Capture the cell that displays the provided text and extract its (X, Y) central coordinate. 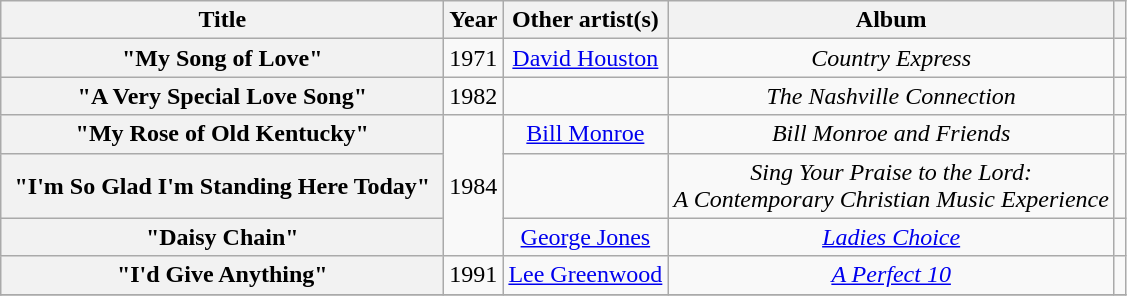
"A Very Special Love Song" (222, 96)
1982 (474, 96)
Other artist(s) (586, 20)
Bill Monroe (586, 134)
The Nashville Connection (892, 96)
"Daisy Chain" (222, 237)
Album (892, 20)
Lee Greenwood (586, 275)
"I'm So Glad I'm Standing Here Today" (222, 186)
"My Rose of Old Kentucky" (222, 134)
Year (474, 20)
"I'd Give Anything" (222, 275)
Country Express (892, 58)
1984 (474, 186)
Title (222, 20)
A Perfect 10 (892, 275)
George Jones (586, 237)
Ladies Choice (892, 237)
1971 (474, 58)
Bill Monroe and Friends (892, 134)
1991 (474, 275)
David Houston (586, 58)
Sing Your Praise to the Lord:A Contemporary Christian Music Experience (892, 186)
"My Song of Love" (222, 58)
